Search for the cell housing the specified text and yield its (x, y) center coordinate. 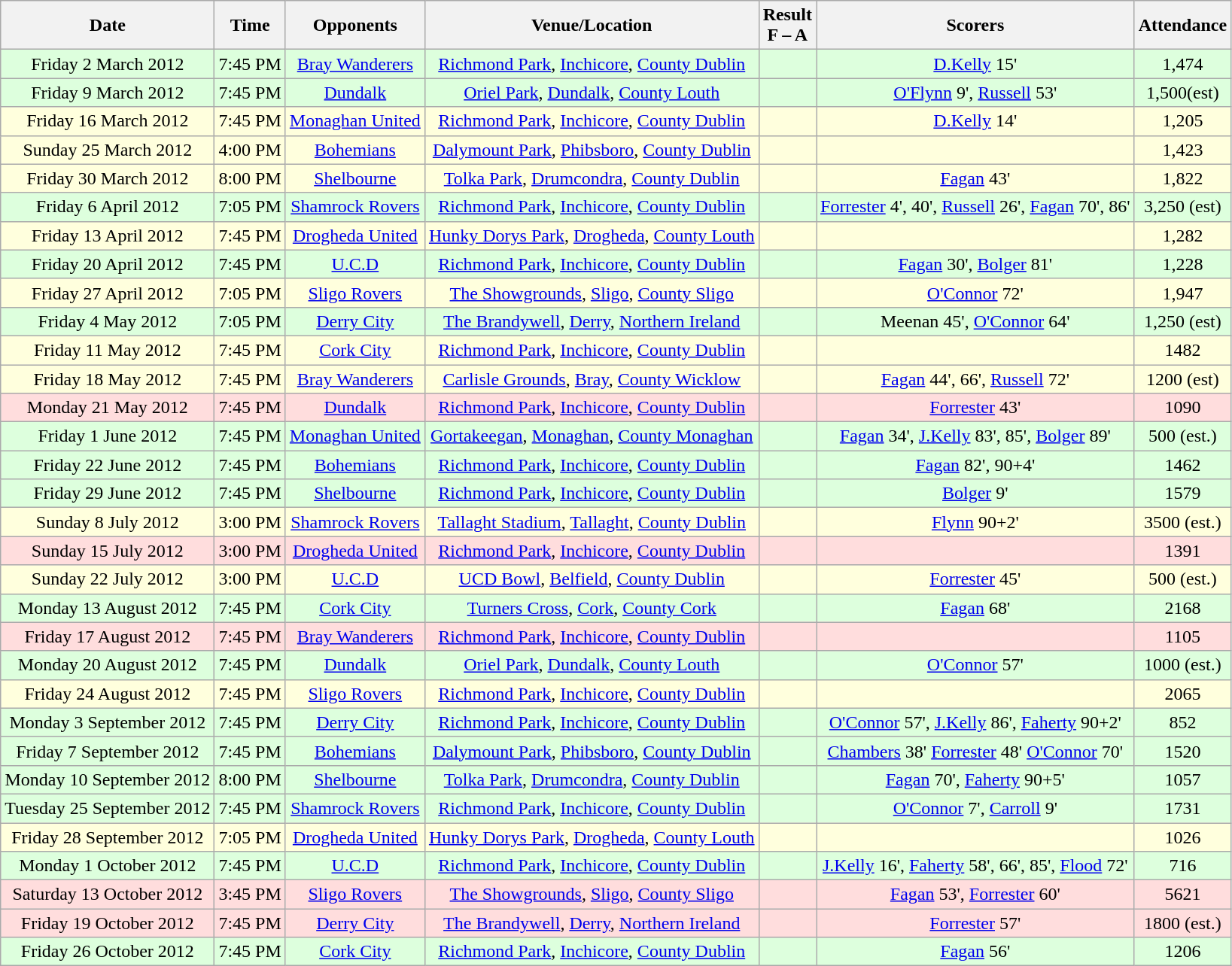
O'Connor 57', J.Kelly 86', Faherty 90+2' (975, 722)
Fagan 68' (975, 608)
1,947 (1182, 293)
ResultF – A (787, 26)
O'Connor 72' (975, 293)
3,250 (est) (1182, 207)
Friday 6 April 2012 (108, 207)
Fagan 53', Forrester 60' (975, 895)
Sunday 25 March 2012 (108, 150)
1,474 (1182, 64)
Bolger 9' (975, 494)
Sunday 8 July 2012 (108, 522)
Opponents (355, 26)
Date (108, 26)
1,500(est) (1182, 93)
Forrester 57' (975, 923)
Saturday 13 October 2012 (108, 895)
Friday 2 March 2012 (108, 64)
1462 (1182, 465)
Sunday 15 July 2012 (108, 551)
Friday 27 April 2012 (108, 293)
O'Connor 7', Carroll 9' (975, 808)
Chambers 38' Forrester 48' O'Connor 70' (975, 751)
Fagan 34', J.Kelly 83', 85', Bolger 89' (975, 436)
Friday 29 June 2012 (108, 494)
1026 (1182, 837)
O'Flynn 9', Russell 53' (975, 93)
Friday 28 September 2012 (108, 837)
Friday 4 May 2012 (108, 321)
Friday 7 September 2012 (108, 751)
Forrester 45' (975, 579)
Monday 21 May 2012 (108, 408)
3500 (est.) (1182, 522)
Friday 24 August 2012 (108, 694)
Friday 18 May 2012 (108, 378)
1,282 (1182, 235)
1000 (est.) (1182, 665)
Forrester 43' (975, 408)
Tuesday 25 September 2012 (108, 808)
1206 (1182, 952)
Fagan 43' (975, 178)
1391 (1182, 551)
Forrester 4', 40', Russell 26', Fagan 70', 86' (975, 207)
1057 (1182, 779)
1200 (est) (1182, 378)
J.Kelly 16', Faherty 58', 66', 85', Flood 72' (975, 866)
Friday 16 March 2012 (108, 121)
Fagan 82', 90+4' (975, 465)
5621 (1182, 895)
1,205 (1182, 121)
Fagan 30', Bolger 81' (975, 264)
1520 (1182, 751)
1482 (1182, 350)
Friday 13 April 2012 (108, 235)
Friday 17 August 2012 (108, 636)
Time (250, 26)
1,250 (est) (1182, 321)
Friday 11 May 2012 (108, 350)
852 (1182, 722)
Fagan 44', 66', Russell 72' (975, 378)
1,423 (1182, 150)
Friday 9 March 2012 (108, 93)
Meenan 45', O'Connor 64' (975, 321)
1800 (est.) (1182, 923)
Monday 3 September 2012 (108, 722)
Friday 19 October 2012 (108, 923)
Friday 26 October 2012 (108, 952)
2168 (1182, 608)
D.Kelly 14' (975, 121)
Friday 1 June 2012 (108, 436)
Friday 20 April 2012 (108, 264)
Fagan 56' (975, 952)
Fagan 70', Faherty 90+5' (975, 779)
1,228 (1182, 264)
Monday 13 August 2012 (108, 608)
Monday 1 October 2012 (108, 866)
Flynn 90+2' (975, 522)
Attendance (1182, 26)
Tallaght Stadium, Tallaght, County Dublin (592, 522)
Venue/Location (592, 26)
1,822 (1182, 178)
Gortakeegan, Monaghan, County Monaghan (592, 436)
D.Kelly 15' (975, 64)
Friday 22 June 2012 (108, 465)
1105 (1182, 636)
1731 (1182, 808)
Monday 10 September 2012 (108, 779)
2065 (1182, 694)
Scorers (975, 26)
3:45 PM (250, 895)
Monday 20 August 2012 (108, 665)
Sunday 22 July 2012 (108, 579)
4:00 PM (250, 150)
Carlisle Grounds, Bray, County Wicklow (592, 378)
716 (1182, 866)
1090 (1182, 408)
Turners Cross, Cork, County Cork (592, 608)
Friday 30 March 2012 (108, 178)
1579 (1182, 494)
O'Connor 57' (975, 665)
UCD Bowl, Belfield, County Dublin (592, 579)
